Pinpoint the cell where the given text exists, returning its [X, Y] midpoint coordinate. 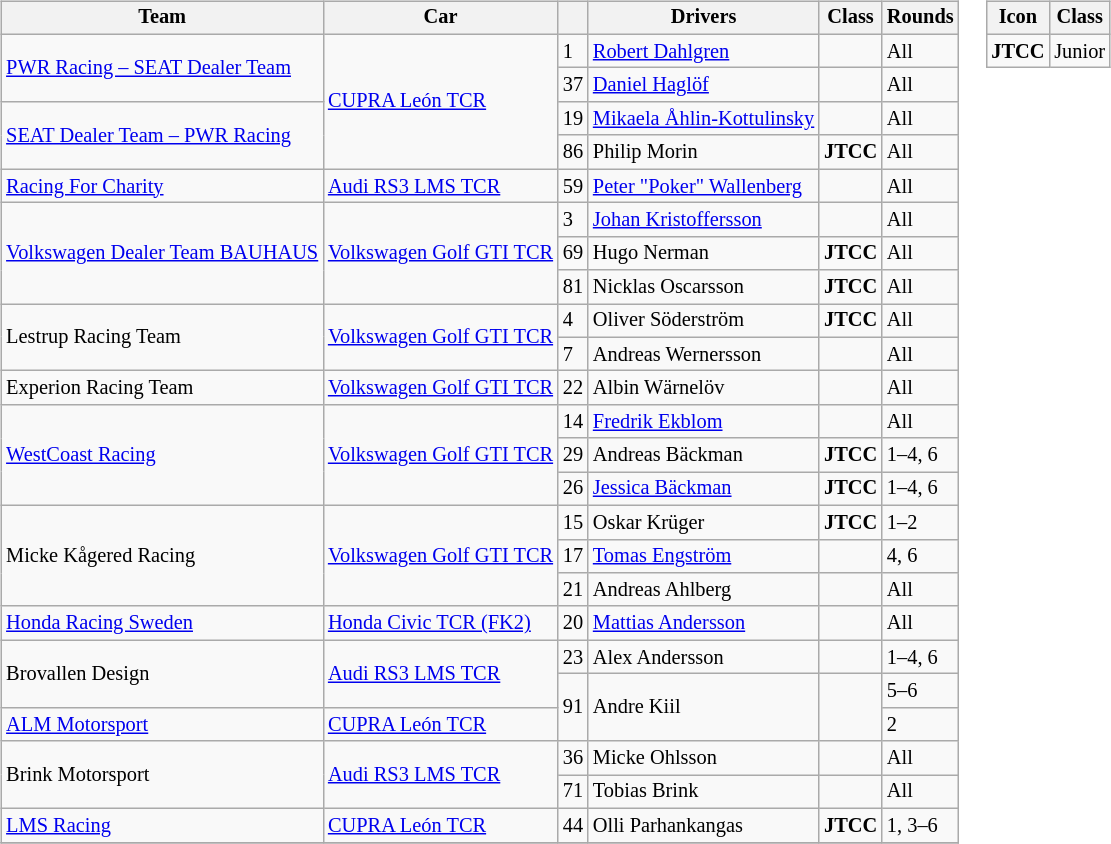
Robert Dahlgren [704, 51]
Jessica Bäckman [704, 489]
71 [573, 792]
4, 6 [920, 556]
Rounds [920, 18]
Nicklas Oscarsson [704, 287]
2 [920, 724]
3 [573, 220]
Honda Civic TCR (FK2) [440, 623]
Hugo Nerman [704, 253]
22 [573, 388]
81 [573, 287]
Mikaela Åhlin-Kottulinsky [704, 119]
Brovallen Design [162, 674]
WestCoast Racing [162, 456]
Fredrik Ekblom [704, 422]
Daniel Haglöf [704, 85]
Mattias Andersson [704, 623]
Volkswagen Dealer Team BAUHAUS [162, 254]
86 [573, 152]
ALM Motorsport [162, 724]
59 [573, 186]
Honda Racing Sweden [162, 623]
69 [573, 253]
Andreas Wernersson [704, 354]
Andre Kiil [704, 708]
44 [573, 825]
Experion Racing Team [162, 388]
Johan Kristoffersson [704, 220]
91 [573, 708]
Alex Andersson [704, 657]
Icon [1018, 18]
LMS Racing [162, 825]
Micke Kågered Racing [162, 556]
Albin Wärnelöv [704, 388]
36 [573, 758]
14 [573, 422]
Philip Morin [704, 152]
Junior [1080, 51]
Andreas Ahlberg [704, 590]
15 [573, 522]
Team [162, 18]
20 [573, 623]
Oskar Krüger [704, 522]
21 [573, 590]
Racing For Charity [162, 186]
SEAT Dealer Team – PWR Racing [162, 136]
Lestrup Racing Team [162, 338]
Oliver Söderström [704, 321]
Peter "Poker" Wallenberg [704, 186]
5–6 [920, 691]
Drivers [704, 18]
Andreas Bäckman [704, 455]
Tomas Engström [704, 556]
Brink Motorsport [162, 774]
37 [573, 85]
7 [573, 354]
29 [573, 455]
Olli Parhankangas [704, 825]
Tobias Brink [704, 792]
1 [573, 51]
23 [573, 657]
Micke Ohlsson [704, 758]
1–2 [920, 522]
Car [440, 18]
PWR Racing – SEAT Dealer Team [162, 68]
17 [573, 556]
4 [573, 321]
1, 3–6 [920, 825]
19 [573, 119]
26 [573, 489]
